Identify which cell holds the provided text, then report its (x, y) central coordinate. 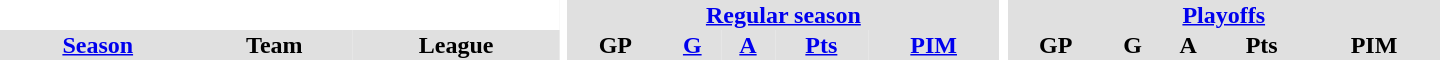
Regular season (783, 15)
Season (98, 45)
Team (274, 45)
Playoffs (1224, 15)
League (456, 45)
